Find where the given text appears and provide that cell's center as [X, Y] coordinate. 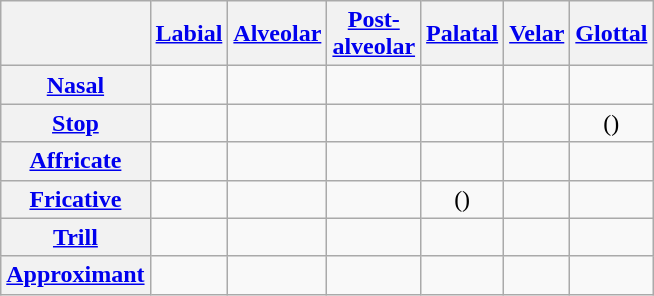
Nasal [76, 85]
Glottal [612, 34]
Affricate [76, 161]
Post-alveolar [374, 34]
Alveolar [278, 34]
Palatal [462, 34]
Fricative [76, 199]
Labial [189, 34]
Stop [76, 123]
Approximant [76, 275]
Trill [76, 237]
Velar [537, 34]
